Capture the cell that displays the provided text and extract its [x, y] central coordinate. 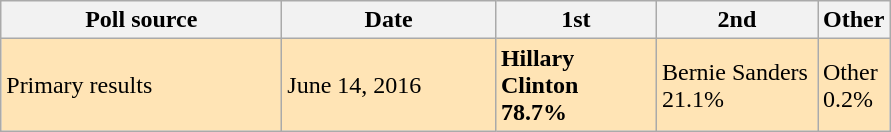
Other0.2% [854, 85]
Bernie Sanders21.1% [736, 85]
June 14, 2016 [389, 85]
2nd [736, 20]
1st [576, 20]
Hillary Clinton78.7% [576, 85]
Date [389, 20]
Poll source [142, 20]
Primary results [142, 85]
Other [854, 20]
